Extract the [X, Y] coordinate from the center of the cell holding the provided text.  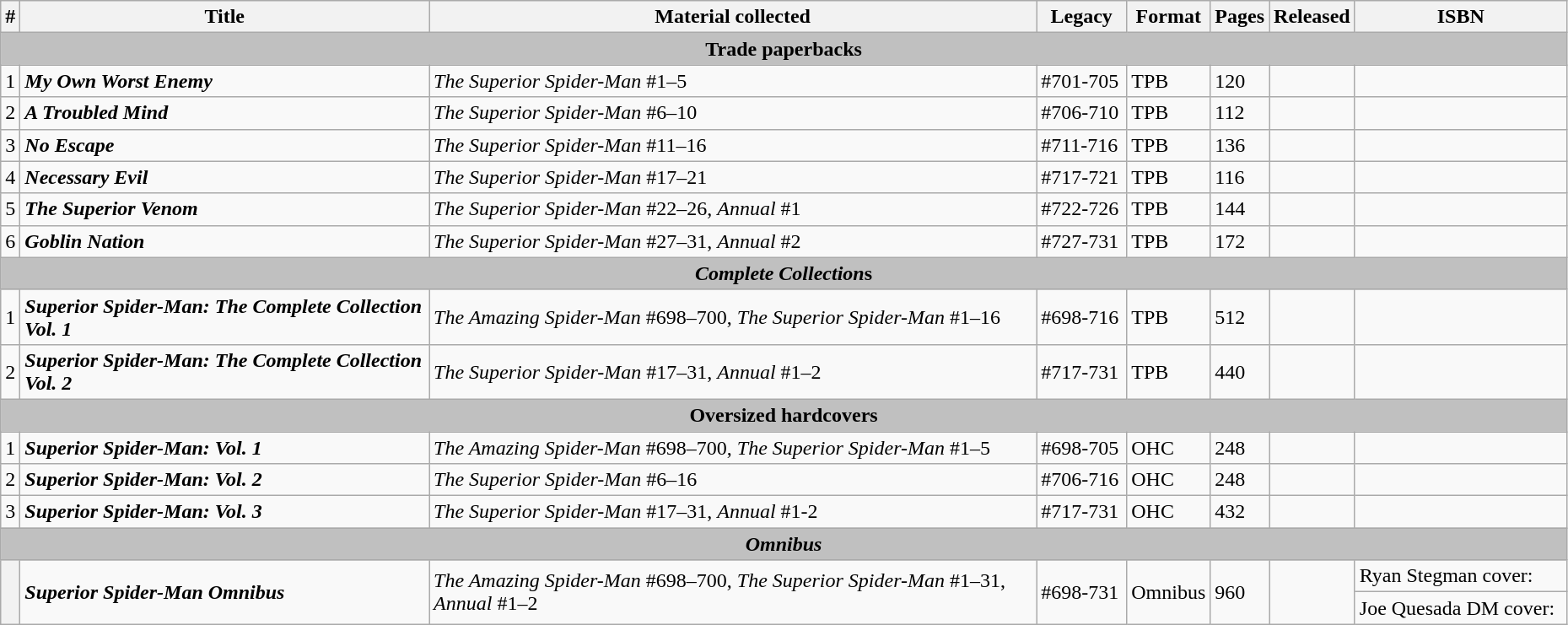
#698-716 [1081, 317]
Oversized hardcovers [784, 415]
The Superior Spider-Man #1–5 [733, 81]
Joe Quesada DM cover: [1461, 608]
512 [1240, 317]
Ryan Stegman cover: [1461, 576]
Complete Collections [784, 273]
Trade paperbacks [784, 49]
The Superior Spider-Man #6–10 [733, 113]
The Superior Spider-Man #6–16 [733, 480]
Released [1312, 17]
136 [1240, 145]
#706-716 [1081, 480]
The Superior Spider-Man #11–16 [733, 145]
#706-710 [1081, 113]
120 [1240, 81]
#698-705 [1081, 448]
The Superior Spider-Man #27–31, Annual #2 [733, 241]
Superior Spider-Man: Vol. 2 [224, 480]
Necessary Evil [224, 177]
The Amazing Spider-Man #698–700, The Superior Spider-Man #1–31, Annual #1–2 [733, 592]
Superior Spider-Man: Vol. 3 [224, 512]
Superior Spider-Man Omnibus [224, 592]
The Amazing Spider-Man #698–700, The Superior Spider-Man #1–16 [733, 317]
440 [1240, 371]
The Superior Spider-Man #22–26, Annual #1 [733, 209]
172 [1240, 241]
#698-731 [1081, 592]
#727-731 [1081, 241]
6 [10, 241]
Legacy [1081, 17]
4 [10, 177]
960 [1240, 592]
Material collected [733, 17]
The Superior Spider-Man #17–31, Annual #1-2 [733, 512]
432 [1240, 512]
The Superior Spider-Man #17–21 [733, 177]
My Own Worst Enemy [224, 81]
No Escape [224, 145]
Superior Spider-Man: The Complete Collection Vol. 2 [224, 371]
144 [1240, 209]
#717-721 [1081, 177]
116 [1240, 177]
Superior Spider-Man: The Complete Collection Vol. 1 [224, 317]
Goblin Nation [224, 241]
ISBN [1461, 17]
Format [1169, 17]
5 [10, 209]
#722-726 [1081, 209]
Pages [1240, 17]
The Superior Spider-Man #17–31, Annual #1–2 [733, 371]
Superior Spider-Man: Vol. 1 [224, 448]
A Troubled Mind [224, 113]
#711-716 [1081, 145]
#701-705 [1081, 81]
112 [1240, 113]
The Amazing Spider-Man #698–700, The Superior Spider-Man #1–5 [733, 448]
The Superior Venom [224, 209]
Title [224, 17]
# [10, 17]
